Find where the given text appears and provide that cell's center as [X, Y] coordinate. 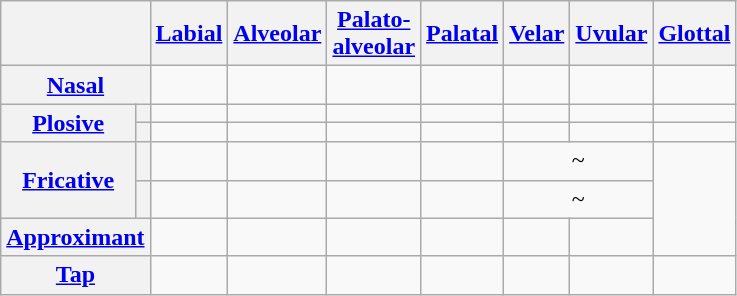
Palatal [462, 34]
Glottal [694, 34]
Uvular [612, 34]
Palato-alveolar [374, 34]
Approximant [76, 237]
Nasal [76, 85]
Alveolar [278, 34]
Fricative [68, 180]
Velar [537, 34]
Labial [189, 34]
Tap [76, 275]
Plosive [68, 123]
